Find where the given text appears and provide that cell's center as (x, y) coordinate. 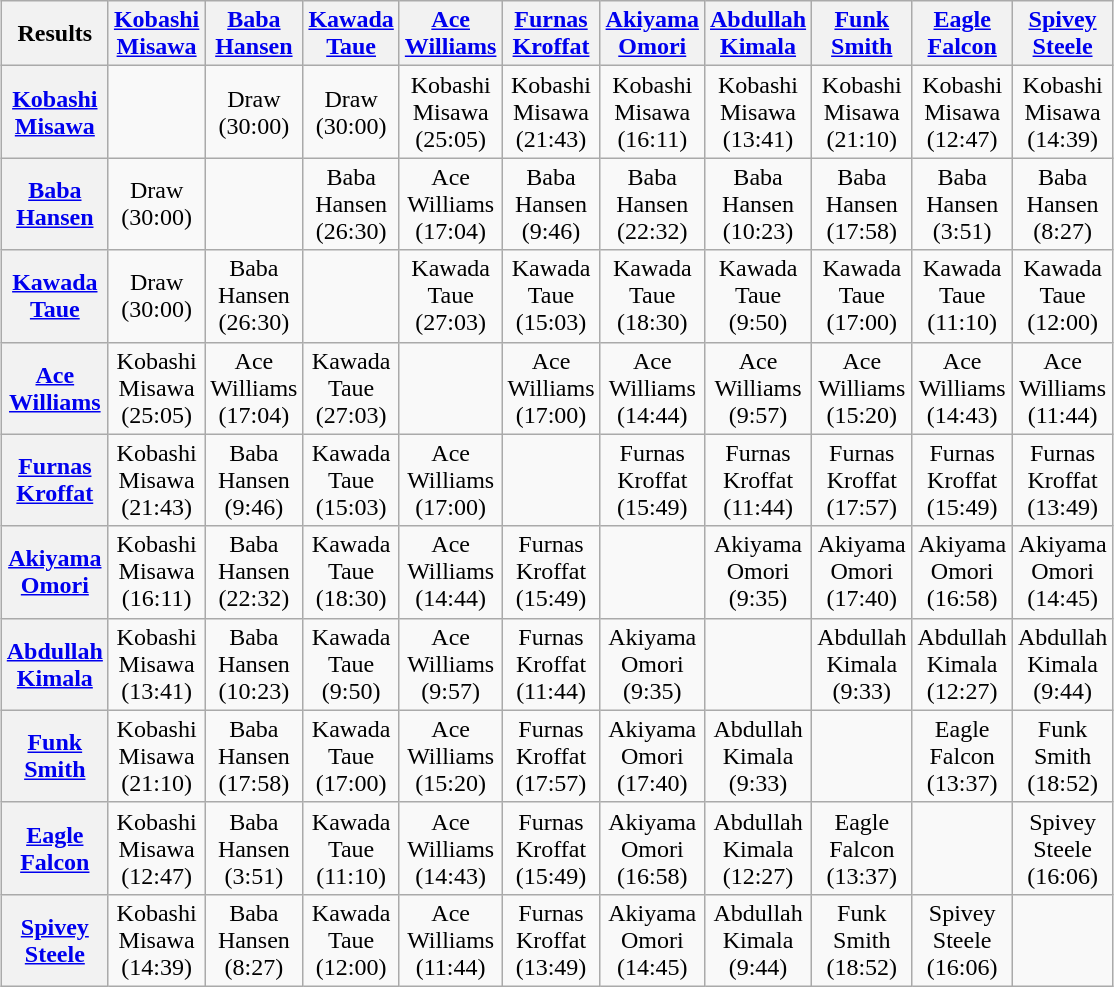
Results (54, 34)
